For the text-containing cell, return its midpoint in [X, Y] coordinate format. 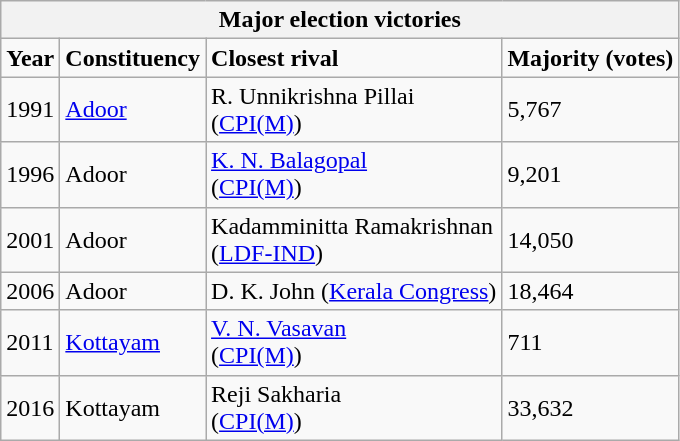
2016 [30, 408]
2001 [30, 240]
Closest rival [354, 58]
1991 [30, 110]
Major election victories [340, 20]
1996 [30, 174]
711 [590, 342]
2006 [30, 291]
R. Unnikrishna Pillai(CPI(M)) [354, 110]
Kadamminitta Ramakrishnan(LDF-IND) [354, 240]
K. N. Balagopal(CPI(M)) [354, 174]
Reji Sakharia(CPI(M)) [354, 408]
Constituency [133, 58]
V. N. Vasavan(CPI(M)) [354, 342]
9,201 [590, 174]
2011 [30, 342]
5,767 [590, 110]
Majority (votes) [590, 58]
33,632 [590, 408]
Year [30, 58]
D. K. John (Kerala Congress) [354, 291]
18,464 [590, 291]
14,050 [590, 240]
